Extract the [X, Y] coordinate from the center of the cell holding the provided text.  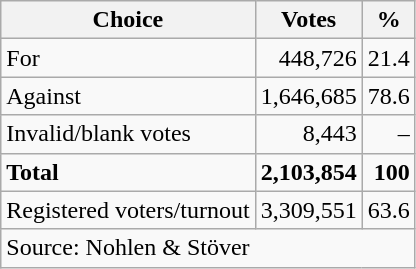
Invalid/blank votes [128, 134]
Total [128, 172]
1,646,685 [308, 96]
100 [388, 172]
448,726 [308, 58]
3,309,551 [308, 210]
Choice [128, 20]
Votes [308, 20]
Against [128, 96]
21.4 [388, 58]
For [128, 58]
% [388, 20]
78.6 [388, 96]
– [388, 134]
2,103,854 [308, 172]
8,443 [308, 134]
Source: Nohlen & Stöver [208, 248]
Registered voters/turnout [128, 210]
63.6 [388, 210]
